Capture the cell that displays the provided text and extract its [x, y] central coordinate. 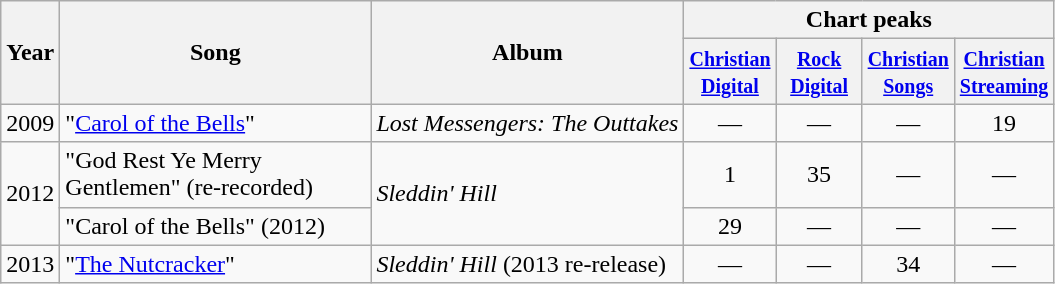
Lost Messengers: The Outtakes [528, 123]
Christian Streaming [1004, 72]
Sleddin' Hill [528, 194]
Christian Songs [908, 72]
2012 [30, 194]
Rock Digital [819, 72]
Sleddin' Hill (2013 re-release) [528, 264]
Song [216, 52]
"God Rest Ye Merry Gentlemen" (re-recorded) [216, 174]
Christian Digital [730, 72]
"Carol of the Bells" [216, 123]
Chart peaks [869, 20]
"The Nutcracker" [216, 264]
35 [819, 174]
19 [1004, 123]
2013 [30, 264]
34 [908, 264]
Year [30, 52]
Album [528, 52]
1 [730, 174]
2009 [30, 123]
"Carol of the Bells" (2012) [216, 226]
29 [730, 226]
